Detect which cell encompasses the target text, then output its (x, y) center coordinate. 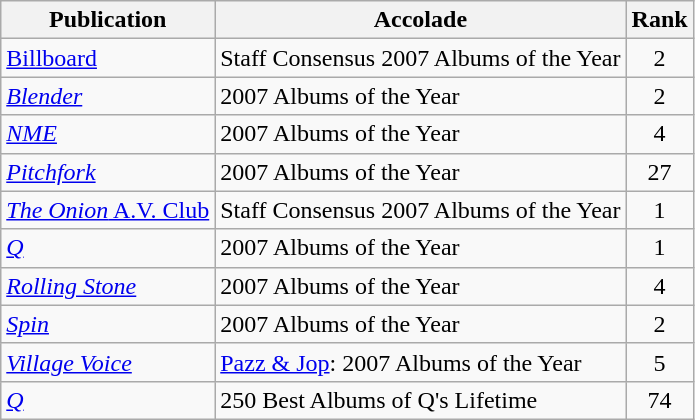
Pitchfork (108, 172)
250 Best Albums of Q's Lifetime (420, 400)
The Onion A.V. Club (108, 210)
NME (108, 134)
Publication (108, 20)
5 (660, 362)
Rolling Stone (108, 286)
Rank (660, 20)
Village Voice (108, 362)
Accolade (420, 20)
Billboard (108, 58)
Blender (108, 96)
Pazz & Jop: 2007 Albums of the Year (420, 362)
74 (660, 400)
Spin (108, 324)
27 (660, 172)
